Output the (x, y) coordinate of the center of the cell containing the given text.  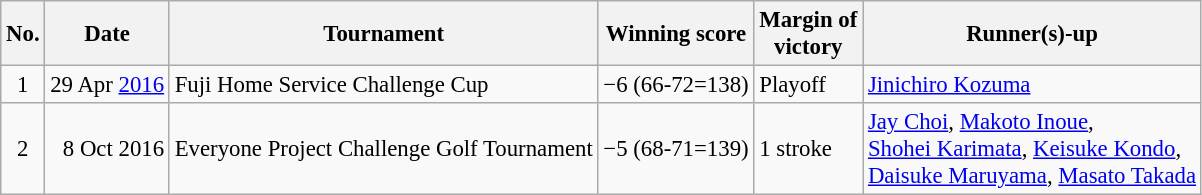
−6 (66-72=138) (676, 85)
1 stroke (808, 149)
Tournament (384, 34)
Runner(s)-up (1032, 34)
Winning score (676, 34)
1 (23, 85)
Jinichiro Kozuma (1032, 85)
2 (23, 149)
No. (23, 34)
Fuji Home Service Challenge Cup (384, 85)
Date (107, 34)
Everyone Project Challenge Golf Tournament (384, 149)
8 Oct 2016 (107, 149)
−5 (68-71=139) (676, 149)
Margin ofvictory (808, 34)
Jay Choi, Makoto Inoue, Shohei Karimata, Keisuke Kondo, Daisuke Maruyama, Masato Takada (1032, 149)
Playoff (808, 85)
29 Apr 2016 (107, 85)
